Output the (X, Y) coordinate of the center of the cell containing the given text.  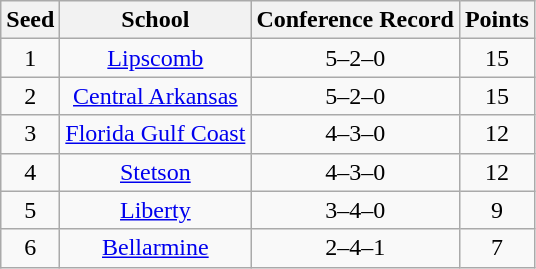
4 (30, 172)
Bellarmine (156, 248)
Liberty (156, 210)
School (156, 20)
1 (30, 58)
Stetson (156, 172)
2 (30, 96)
Seed (30, 20)
Lipscomb (156, 58)
7 (496, 248)
9 (496, 210)
3–4–0 (356, 210)
6 (30, 248)
5 (30, 210)
2–4–1 (356, 248)
3 (30, 134)
Points (496, 20)
Florida Gulf Coast (156, 134)
Conference Record (356, 20)
Central Arkansas (156, 96)
